Return [X, Y] of the center of cell containing provided text 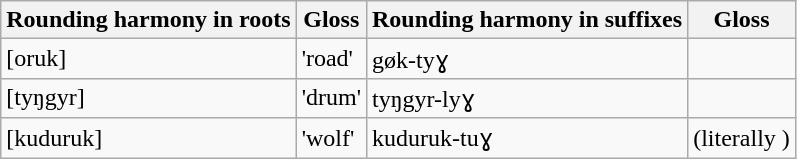
[tyŋgyr] [148, 98]
(literally ) [742, 138]
[kuduruk] [148, 138]
kuduruk-tuɣ [526, 138]
'road' [331, 59]
[oruk] [148, 59]
tyŋgyr-lyɣ [526, 98]
gøk-tyɣ [526, 59]
Rounding harmony in suffixes [526, 20]
'wolf' [331, 138]
'drum' [331, 98]
Rounding harmony in roots [148, 20]
